Return the (X, Y) coordinate for the center point of the cell that contains the specified text.  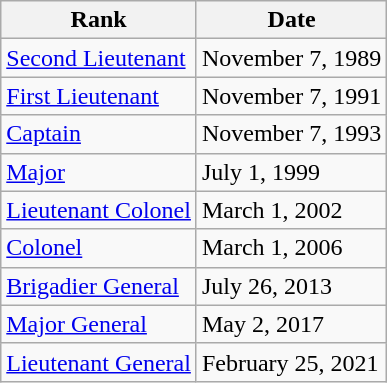
Brigadier General (99, 286)
Lieutenant Colonel (99, 210)
July 1, 1999 (291, 172)
November 7, 1989 (291, 58)
November 7, 1993 (291, 134)
Lieutenant General (99, 362)
March 1, 2002 (291, 210)
Colonel (99, 248)
Date (291, 20)
May 2, 2017 (291, 324)
February 25, 2021 (291, 362)
Captain (99, 134)
November 7, 1991 (291, 96)
July 26, 2013 (291, 286)
March 1, 2006 (291, 248)
Major (99, 172)
Rank (99, 20)
First Lieutenant (99, 96)
Major General (99, 324)
Second Lieutenant (99, 58)
